Pinpoint the cell where the given text exists, returning its (X, Y) midpoint coordinate. 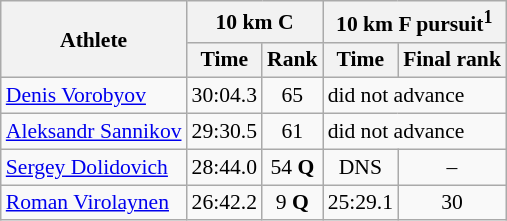
54 Q (292, 167)
10 km C (255, 22)
65 (292, 96)
9 Q (292, 203)
Sergey Dolidovich (94, 167)
Denis Vorobyov (94, 96)
Final rank (452, 60)
Athlete (94, 40)
30 (452, 203)
Roman Virolaynen (94, 203)
61 (292, 132)
25:29.1 (360, 203)
10 km F pursuit1 (414, 22)
30:04.3 (224, 96)
DNS (360, 167)
26:42.2 (224, 203)
Rank (292, 60)
29:30.5 (224, 132)
– (452, 167)
28:44.0 (224, 167)
Aleksandr Sannikov (94, 132)
